Search for the cell housing the specified text and yield its (X, Y) center coordinate. 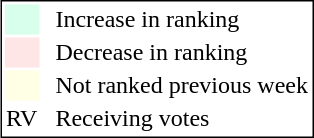
Decrease in ranking (182, 53)
Increase in ranking (182, 19)
RV (21, 119)
Not ranked previous week (182, 85)
Receiving votes (182, 119)
